Extract the (X, Y) coordinate from the center of the cell holding the provided text.  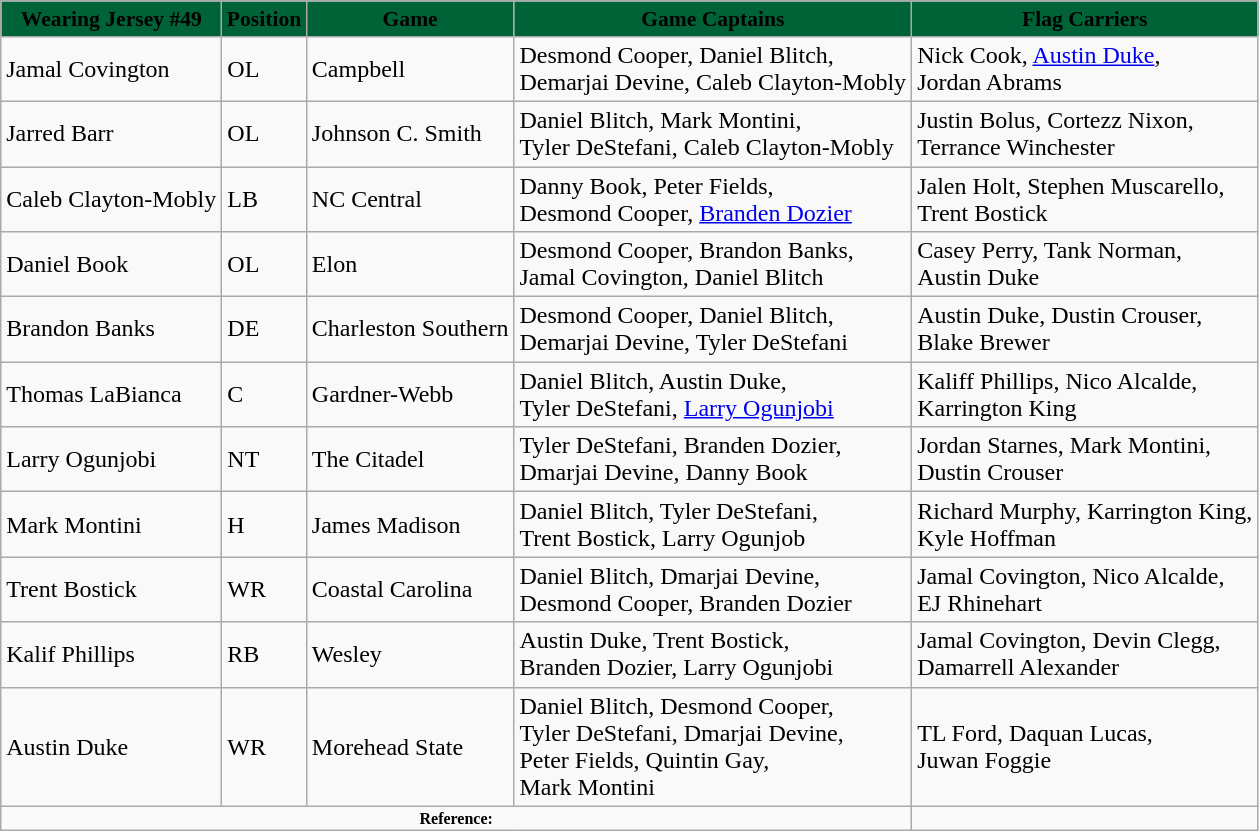
Morehead State (410, 746)
Danny Book, Peter Fields, Desmond Cooper, Branden Dozier (713, 198)
Desmond Cooper, Daniel Blitch, Demarjai Devine, Tyler DeStefani (713, 330)
Flag Carriers (1085, 19)
Reference: (456, 818)
Kaliff Phillips, Nico Alcalde, Karrington King (1085, 394)
Nick Cook, Austin Duke, Jordan Abrams (1085, 68)
Daniel Book (112, 264)
James Madison (410, 524)
Coastal Carolina (410, 590)
Jalen Holt, Stephen Muscarello, Trent Bostick (1085, 198)
Tyler DeStefani, Branden Dozier, Dmarjai Devine, Danny Book (713, 460)
Daniel Blitch, Mark Montini, Tyler DeStefani, Caleb Clayton-Mobly (713, 134)
Thomas LaBianca (112, 394)
Larry Ogunjobi (112, 460)
Mark Montini (112, 524)
Caleb Clayton-Mobly (112, 198)
Gardner-Webb (410, 394)
NC Central (410, 198)
RB (264, 654)
Kalif Phillips (112, 654)
DE (264, 330)
The Citadel (410, 460)
Jamal Covington, Nico Alcalde, EJ Rhinehart (1085, 590)
Jarred Barr (112, 134)
Richard Murphy, Karrington King, Kyle Hoffman (1085, 524)
C (264, 394)
Justin Bolus, Cortezz Nixon, Terrance Winchester (1085, 134)
Brandon Banks (112, 330)
Daniel Blitch, Dmarjai Devine, Desmond Cooper, Branden Dozier (713, 590)
Austin Duke, Dustin Crouser, Blake Brewer (1085, 330)
Austin Duke, Trent Bostick, Branden Dozier, Larry Ogunjobi (713, 654)
Jamal Covington (112, 68)
Austin Duke (112, 746)
H (264, 524)
NT (264, 460)
Casey Perry, Tank Norman, Austin Duke (1085, 264)
Game Captains (713, 19)
Johnson C. Smith (410, 134)
Trent Bostick (112, 590)
Elon (410, 264)
Daniel Blitch, Desmond Cooper, Tyler DeStefani, Dmarjai Devine, Peter Fields, Quintin Gay, Mark Montini (713, 746)
Daniel Blitch, Austin Duke, Tyler DeStefani, Larry Ogunjobi (713, 394)
TL Ford, Daquan Lucas, Juwan Foggie (1085, 746)
Jamal Covington, Devin Clegg, Damarrell Alexander (1085, 654)
Daniel Blitch, Tyler DeStefani, Trent Bostick, Larry Ogunjob (713, 524)
Position (264, 19)
Jordan Starnes, Mark Montini, Dustin Crouser (1085, 460)
Campbell (410, 68)
Desmond Cooper, Brandon Banks, Jamal Covington, Daniel Blitch (713, 264)
Wesley (410, 654)
Charleston Southern (410, 330)
Game (410, 19)
LB (264, 198)
Desmond Cooper, Daniel Blitch, Demarjai Devine, Caleb Clayton-Mobly (713, 68)
Wearing Jersey #49 (112, 19)
